From the cell containing the given text, extract its center point as [x, y] coordinate. 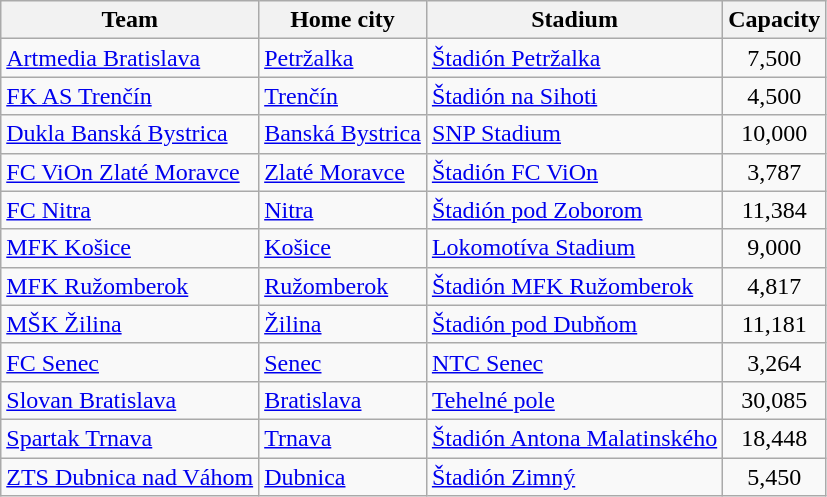
Štadión Petržalka [574, 58]
Štadión na Sihoti [574, 96]
9,000 [774, 248]
11,384 [774, 210]
30,085 [774, 400]
FC ViOn Zlaté Moravce [130, 172]
Slovan Bratislava [130, 400]
Spartak Trnava [130, 438]
4,817 [774, 286]
FK AS Trenčín [130, 96]
FC Nitra [130, 210]
11,181 [774, 324]
Dukla Banská Bystrica [130, 134]
Lokomotíva Stadium [574, 248]
Senec [343, 362]
Zlaté Moravce [343, 172]
ZTS Dubnica nad Váhom [130, 477]
3,264 [774, 362]
Nitra [343, 210]
SNP Stadium [574, 134]
Artmedia Bratislava [130, 58]
Štadión pod Zoborom [574, 210]
Capacity [774, 20]
MFK Košice [130, 248]
Tehelné pole [574, 400]
Petržalka [343, 58]
18,448 [774, 438]
3,787 [774, 172]
Trenčín [343, 96]
4,500 [774, 96]
Trnava [343, 438]
Bratislava [343, 400]
Žilina [343, 324]
Stadium [574, 20]
7,500 [774, 58]
MŠK Žilina [130, 324]
Štadión pod Dubňom [574, 324]
Ružomberok [343, 286]
5,450 [774, 477]
Banská Bystrica [343, 134]
FC Senec [130, 362]
Dubnica [343, 477]
MFK Ružomberok [130, 286]
Štadión MFK Ružomberok [574, 286]
10,000 [774, 134]
Štadión FC ViOn [574, 172]
Team [130, 20]
Štadión Zimný [574, 477]
Košice [343, 248]
Štadión Antona Malatinského [574, 438]
NTC Senec [574, 362]
Home city [343, 20]
